Pinpoint the cell where the given text exists, returning its (X, Y) midpoint coordinate. 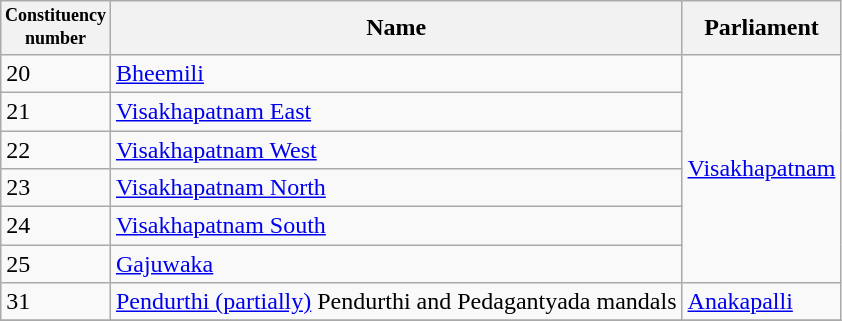
20 (56, 73)
Visakhapatnam South (396, 226)
23 (56, 188)
31 (56, 302)
21 (56, 111)
25 (56, 264)
Anakapalli (762, 302)
Name (396, 28)
Gajuwaka (396, 264)
24 (56, 226)
Visakhapatnam North (396, 188)
Parliament (762, 28)
Visakhapatnam (762, 168)
Constituency number (56, 28)
Pendurthi (partially) Pendurthi and Pedagantyada mandals (396, 302)
Visakhapatnam West (396, 150)
Bheemili (396, 73)
Visakhapatnam East (396, 111)
22 (56, 150)
